Locate the cell with the specified text and output its [x, y] center coordinate. 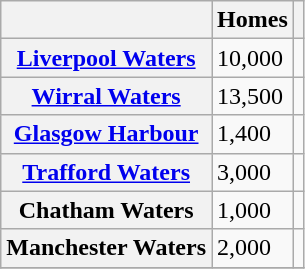
Homes [253, 20]
Trafford Waters [106, 172]
13,500 [253, 96]
Liverpool Waters [106, 58]
Manchester Waters [106, 248]
2,000 [253, 248]
10,000 [253, 58]
3,000 [253, 172]
1,000 [253, 210]
1,400 [253, 134]
Wirral Waters [106, 96]
Glasgow Harbour [106, 134]
Chatham Waters [106, 210]
